Determine the [X, Y] coordinate at the center of the cell enclosing the given text.  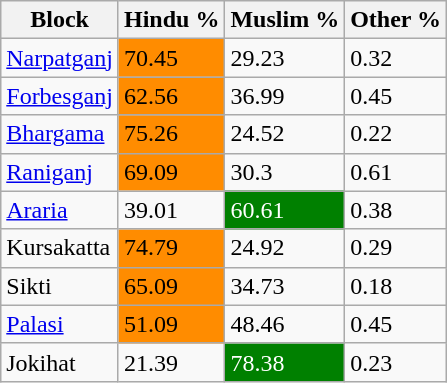
36.99 [285, 96]
51.09 [171, 324]
0.29 [396, 248]
60.61 [285, 210]
Araria [60, 210]
Bhargama [60, 134]
0.32 [396, 58]
Jokihat [60, 362]
62.56 [171, 96]
Raniganj [60, 172]
34.73 [285, 286]
Hindu % [171, 20]
74.79 [171, 248]
Forbesganj [60, 96]
Block [60, 20]
78.38 [285, 362]
39.01 [171, 210]
Narpatganj [60, 58]
0.38 [396, 210]
69.09 [171, 172]
70.45 [171, 58]
30.3 [285, 172]
Palasi [60, 324]
24.92 [285, 248]
21.39 [171, 362]
75.26 [171, 134]
24.52 [285, 134]
Kursakatta [60, 248]
0.22 [396, 134]
Muslim % [285, 20]
65.09 [171, 286]
48.46 [285, 324]
0.23 [396, 362]
Other % [396, 20]
29.23 [285, 58]
0.61 [396, 172]
0.18 [396, 286]
Sikti [60, 286]
